Capture the cell that displays the provided text and extract its [X, Y] central coordinate. 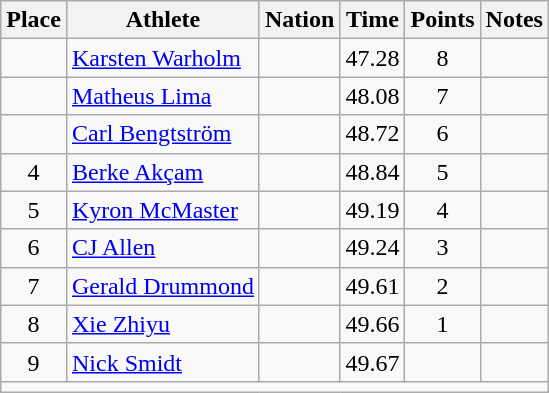
Notes [514, 20]
Nation [299, 20]
Place [34, 20]
Carl Bengtström [162, 134]
Points [442, 20]
49.67 [372, 362]
48.72 [372, 134]
1 [442, 324]
49.24 [372, 248]
Kyron McMaster [162, 210]
CJ Allen [162, 248]
Athlete [162, 20]
49.19 [372, 210]
48.08 [372, 96]
Matheus Lima [162, 96]
Gerald Drummond [162, 286]
3 [442, 248]
9 [34, 362]
47.28 [372, 58]
48.84 [372, 172]
Berke Akçam [162, 172]
Nick Smidt [162, 362]
49.61 [372, 286]
Xie Zhiyu [162, 324]
2 [442, 286]
49.66 [372, 324]
Karsten Warholm [162, 58]
Time [372, 20]
